From the cell containing the given text, extract its center point as (x, y) coordinate. 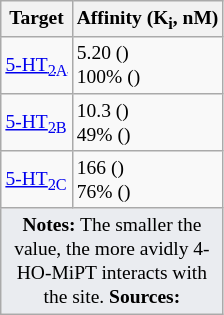
Affinity (Ki, nM) (148, 19)
5-HT2A (36, 64)
5.20 () 100% () (148, 64)
10.3 ()49% () (148, 122)
166 ()76% () (148, 180)
Target (36, 19)
Notes: The smaller the value, the more avidly 4-HO-MiPT interacts with the site. Sources: (112, 260)
5-HT2C (36, 180)
5-HT2B (36, 122)
